Identify which cell holds the provided text, then report its [X, Y] central coordinate. 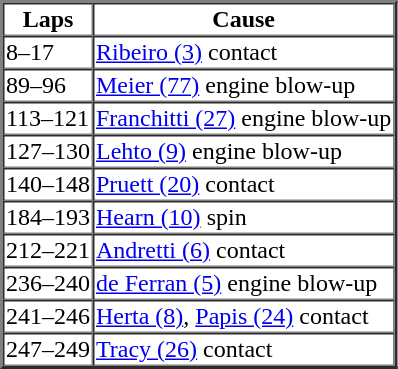
Franchitti (27) engine blow-up [244, 118]
89–96 [48, 86]
236–240 [48, 284]
241–246 [48, 316]
184–193 [48, 218]
Herta (8), Papis (24) contact [244, 316]
127–130 [48, 152]
Pruett (20) contact [244, 184]
Cause [244, 20]
Lehto (9) engine blow-up [244, 152]
Ribeiro (3) contact [244, 52]
Laps [48, 20]
140–148 [48, 184]
Andretti (6) contact [244, 250]
Meier (77) engine blow-up [244, 86]
de Ferran (5) engine blow-up [244, 284]
Hearn (10) spin [244, 218]
247–249 [48, 350]
212–221 [48, 250]
8–17 [48, 52]
113–121 [48, 118]
Tracy (26) contact [244, 350]
